Capture the cell that displays the provided text and extract its [X, Y] central coordinate. 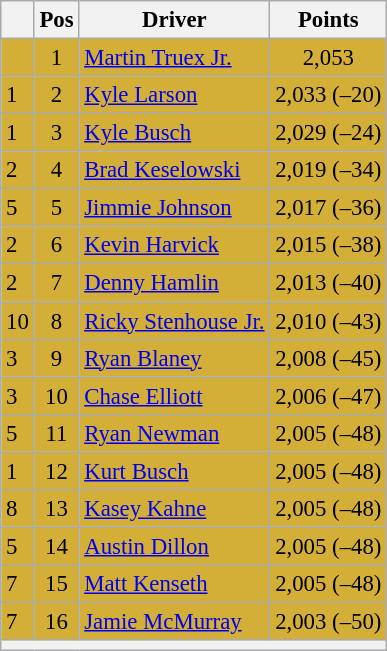
2,010 (–43) [328, 321]
14 [56, 546]
Brad Keselowski [174, 170]
6 [56, 245]
15 [56, 584]
2,053 [328, 58]
2,033 (–20) [328, 95]
2,006 (–47) [328, 396]
2,003 (–50) [328, 621]
Kyle Larson [174, 95]
Kevin Harvick [174, 245]
Kyle Busch [174, 133]
Ryan Blaney [174, 358]
Driver [174, 20]
11 [56, 433]
Pos [56, 20]
Denny Hamlin [174, 283]
4 [56, 170]
Points [328, 20]
Chase Elliott [174, 396]
Ryan Newman [174, 433]
2,017 (–36) [328, 208]
2,029 (–24) [328, 133]
2,013 (–40) [328, 283]
2,015 (–38) [328, 245]
2,008 (–45) [328, 358]
2,019 (–34) [328, 170]
Austin Dillon [174, 546]
16 [56, 621]
Martin Truex Jr. [174, 58]
Kurt Busch [174, 471]
Ricky Stenhouse Jr. [174, 321]
Jamie McMurray [174, 621]
13 [56, 509]
Kasey Kahne [174, 509]
Jimmie Johnson [174, 208]
Matt Kenseth [174, 584]
9 [56, 358]
12 [56, 471]
